Output the (x, y) coordinate of the center of the cell containing the given text.  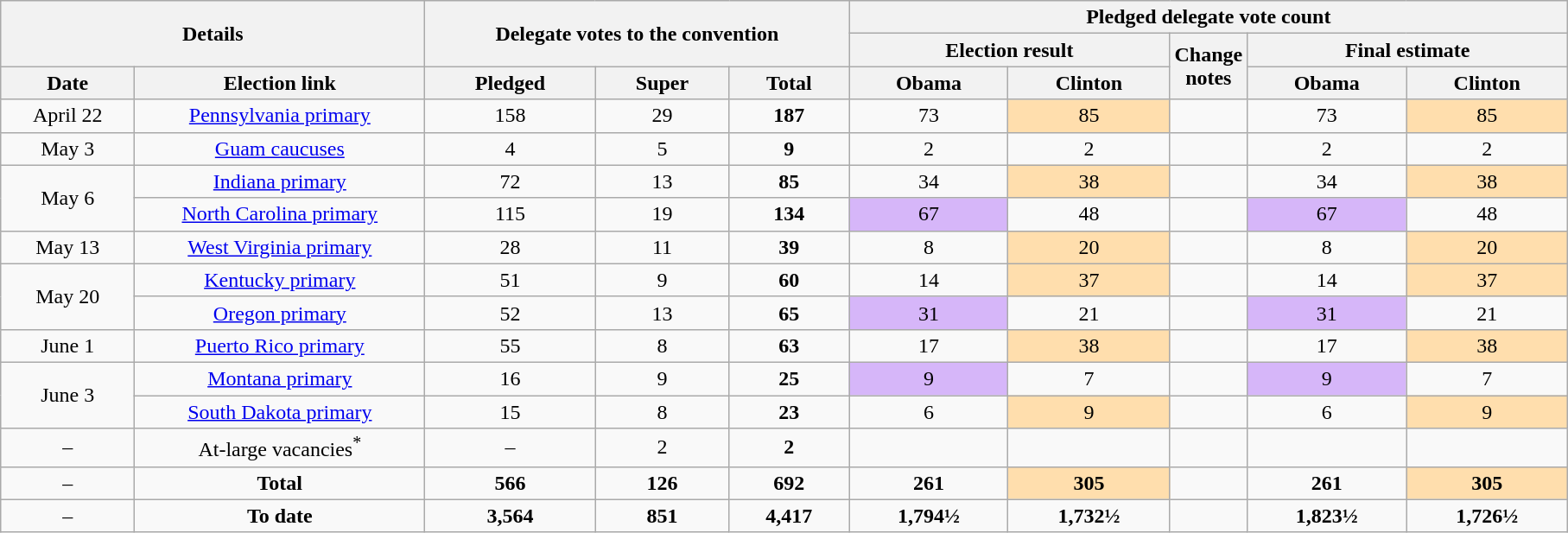
West Virginia primary (280, 247)
4,417 (790, 516)
25 (790, 378)
23 (790, 412)
Delegate votes to the convention (638, 34)
3,564 (510, 516)
Super (662, 83)
65 (790, 313)
May 3 (67, 149)
Montana primary (280, 378)
1,823½ (1327, 516)
Final estimate (1408, 50)
April 22 (67, 116)
To date (280, 516)
At-large vacancies* (280, 447)
May 13 (67, 247)
692 (790, 483)
North Carolina primary (280, 214)
29 (662, 116)
566 (510, 483)
1,726½ (1488, 516)
Pledged (510, 83)
851 (662, 516)
4 (510, 149)
55 (510, 346)
Puerto Rico primary (280, 346)
158 (510, 116)
Oregon primary (280, 313)
Date (67, 83)
Election link (280, 83)
19 (662, 214)
Guam caucuses (280, 149)
5 (662, 149)
187 (790, 116)
126 (662, 483)
Election result (1009, 50)
39 (790, 247)
28 (510, 247)
16 (510, 378)
1,794½ (929, 516)
Details (213, 34)
134 (790, 214)
51 (510, 280)
Pledged delegate vote count (1209, 17)
Kentucky primary (280, 280)
72 (510, 181)
Changenotes (1209, 67)
52 (510, 313)
June 3 (67, 395)
South Dakota primary (280, 412)
1,732½ (1089, 516)
63 (790, 346)
115 (510, 214)
May 6 (67, 198)
June 1 (67, 346)
60 (790, 280)
Indiana primary (280, 181)
Pennsylvania primary (280, 116)
May 20 (67, 296)
15 (510, 412)
11 (662, 247)
